Locate the cell with the specified text and output its [X, Y] center coordinate. 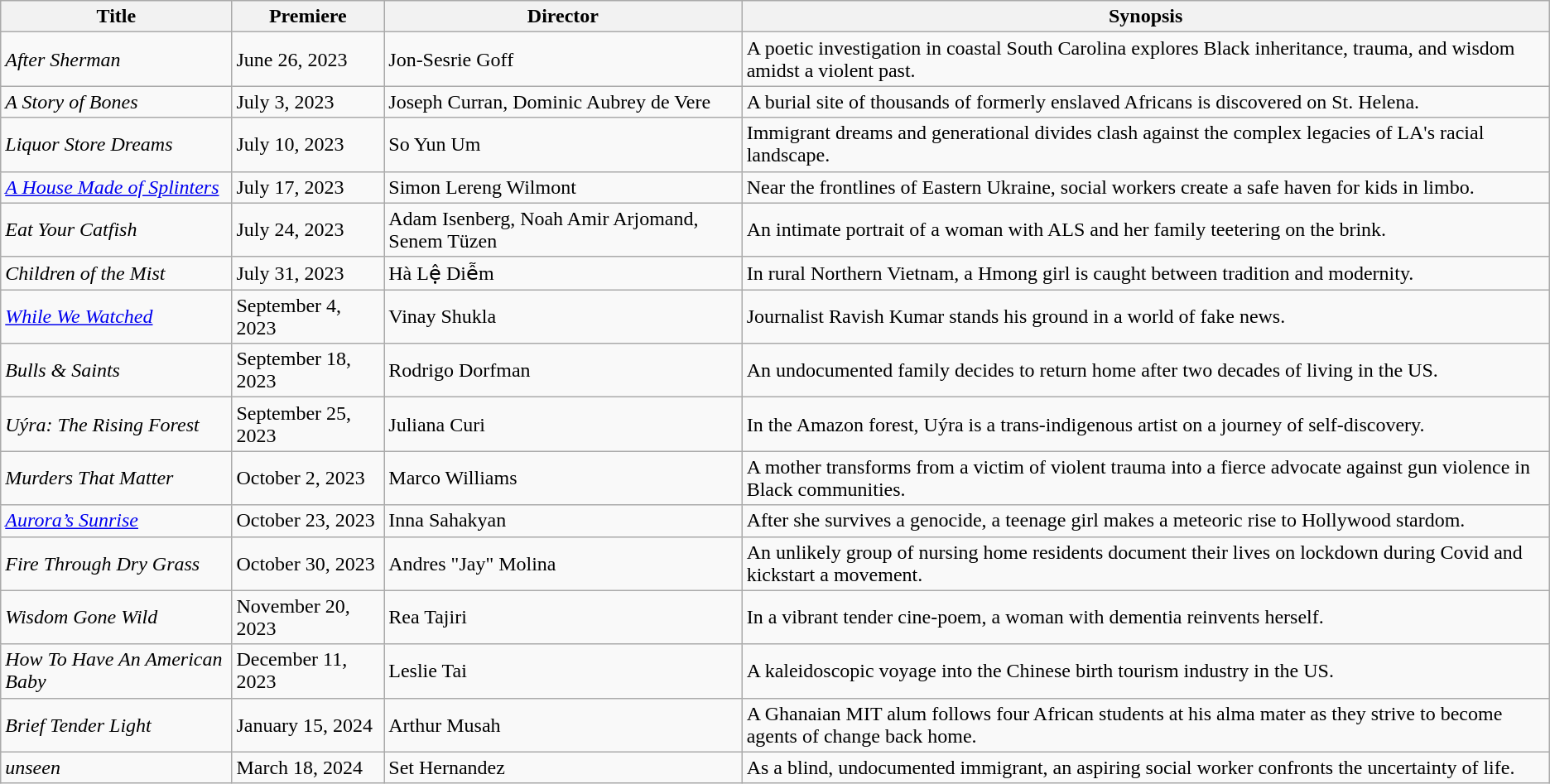
In rural Northern Vietnam, a Hmong girl is caught between tradition and modernity. [1146, 273]
Vinay Shukla [563, 316]
A kaleidoscopic voyage into the Chinese birth tourism industry in the US. [1146, 671]
A burial site of thousands of formerly enslaved Africans is discovered on St. Helena. [1146, 102]
Rea Tajiri [563, 618]
Liquor Store Dreams [116, 144]
Leslie Tai [563, 671]
Arthur Musah [563, 725]
March 18, 2024 [308, 767]
Synopsis [1146, 17]
Bulls & Saints [116, 371]
Children of the Mist [116, 273]
Premiere [308, 17]
Hà Lệ Diễm [563, 273]
July 24, 2023 [308, 230]
Andres "Jay" Molina [563, 563]
Rodrigo Dorfman [563, 371]
July 17, 2023 [308, 187]
Marco Williams [563, 479]
July 3, 2023 [308, 102]
An undocumented family decides to return home after two decades of living in the US. [1146, 371]
An intimate portrait of a woman with ALS and her family teetering on the brink. [1146, 230]
Aurora’s Sunrise [116, 521]
Wisdom Gone Wild [116, 618]
September 4, 2023 [308, 316]
In the Amazon forest, Uýra is a trans-indigenous artist on a journey of self-discovery. [1146, 424]
How To Have An American Baby [116, 671]
December 11, 2023 [308, 671]
January 15, 2024 [308, 725]
A Story of Bones [116, 102]
Immigrant dreams and generational divides clash against the complex legacies of LA's racial landscape. [1146, 144]
Joseph Curran, Dominic Aubrey de Vere [563, 102]
October 30, 2023 [308, 563]
As a blind, undocumented immigrant, an aspiring social worker confronts the uncertainty of life. [1146, 767]
Jon-Sesrie Goff [563, 60]
In a vibrant tender cine-poem, a woman with dementia reinvents herself. [1146, 618]
After she survives a genocide, a teenage girl makes a meteoric rise to Hollywood stardom. [1146, 521]
While We Watched [116, 316]
Brief Tender Light [116, 725]
Eat Your Catfish [116, 230]
After Sherman [116, 60]
Journalist Ravish Kumar stands his ground in a world of fake news. [1146, 316]
A poetic investigation in coastal South Carolina explores Black inheritance, trauma, and wisdom amidst a violent past. [1146, 60]
Inna Sahakyan [563, 521]
Adam Isenberg, Noah Amir Arjomand, Senem Tüzen [563, 230]
Murders That Matter [116, 479]
Fire Through Dry Grass [116, 563]
A mother transforms from a victim of violent trauma into a fierce advocate against gun violence in Black communities. [1146, 479]
unseen [116, 767]
September 18, 2023 [308, 371]
September 25, 2023 [308, 424]
Set Hernandez [563, 767]
Near the frontlines of Eastern Ukraine, social workers create a safe haven for kids in limbo. [1146, 187]
June 26, 2023 [308, 60]
So Yun Um [563, 144]
Title [116, 17]
A House Made of Splinters [116, 187]
Director [563, 17]
July 10, 2023 [308, 144]
A Ghanaian MIT alum follows four African students at his alma mater as they strive to become agents of change back home. [1146, 725]
October 23, 2023 [308, 521]
Uýra: The Rising Forest [116, 424]
November 20, 2023 [308, 618]
Simon Lereng Wilmont [563, 187]
An unlikely group of nursing home residents document their lives on lockdown during Covid and kickstart a movement. [1146, 563]
October 2, 2023 [308, 479]
July 31, 2023 [308, 273]
Juliana Curi [563, 424]
